For the text-containing cell, return its midpoint in (X, Y) coordinate format. 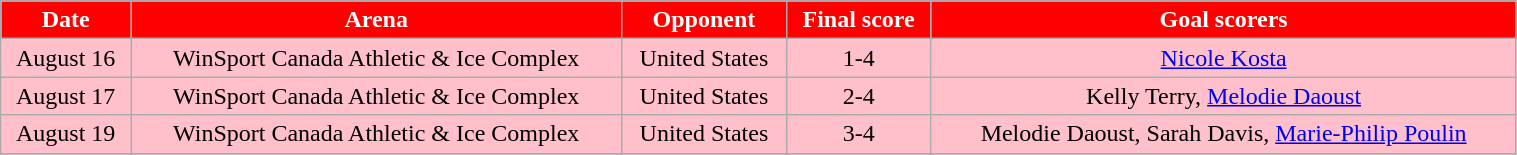
Melodie Daoust, Sarah Davis, Marie-Philip Poulin (1224, 134)
Kelly Terry, Melodie Daoust (1224, 96)
August 16 (66, 58)
Opponent (704, 20)
August 19 (66, 134)
August 17 (66, 96)
Final score (858, 20)
2-4 (858, 96)
3-4 (858, 134)
Nicole Kosta (1224, 58)
Goal scorers (1224, 20)
Date (66, 20)
1-4 (858, 58)
Arena (376, 20)
